Output the [X, Y] coordinate of the center of the cell containing the given text.  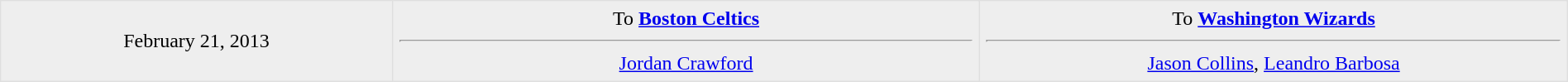
To Washington Wizards Jason Collins, Leandro Barbosa [1274, 41]
February 21, 2013 [197, 41]
To Boston CelticsJordan Crawford [686, 41]
